Pinpoint the cell where the given text exists, returning its [X, Y] midpoint coordinate. 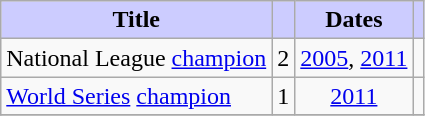
2 [284, 58]
National League champion [136, 58]
2005, 2011 [354, 58]
Dates [354, 20]
Title [136, 20]
2011 [354, 96]
1 [284, 96]
World Series champion [136, 96]
